Provide the (x, y) coordinate of the cell's center where the given text is located.  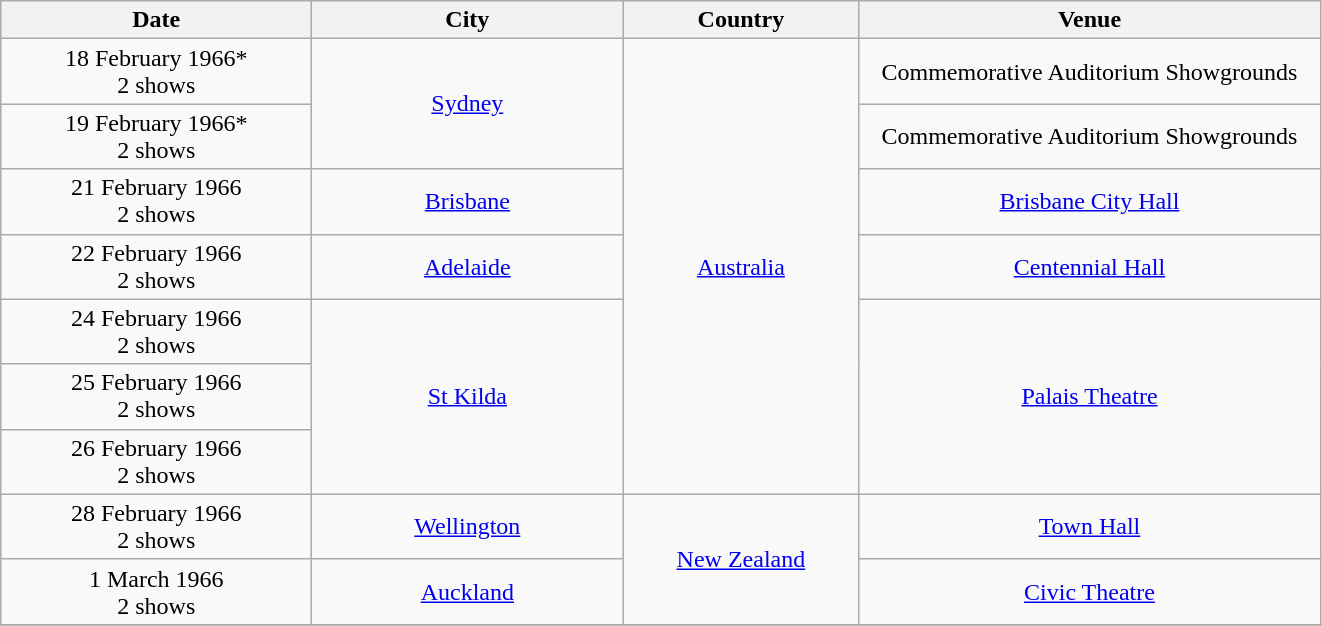
24 February 1966 2 shows (156, 332)
1 March 1966 2 shows (156, 592)
22 February 1966 2 shows (156, 266)
Auckland (468, 592)
Brisbane (468, 202)
Adelaide (468, 266)
City (468, 20)
Brisbane City Hall (1090, 202)
New Zealand (741, 559)
25 February 1966 2 shows (156, 396)
Venue (1090, 20)
Australia (741, 266)
18 February 1966* 2 shows (156, 72)
Civic Theatre (1090, 592)
Date (156, 20)
St Kilda (468, 396)
Town Hall (1090, 526)
28 February 1966 2 shows (156, 526)
Palais Theatre (1090, 396)
Centennial Hall (1090, 266)
21 February 1966 2 shows (156, 202)
Country (741, 20)
Wellington (468, 526)
26 February 1966 2 shows (156, 462)
Sydney (468, 104)
19 February 1966* 2 shows (156, 136)
